Detect which cell encompasses the target text, then output its [X, Y] center coordinate. 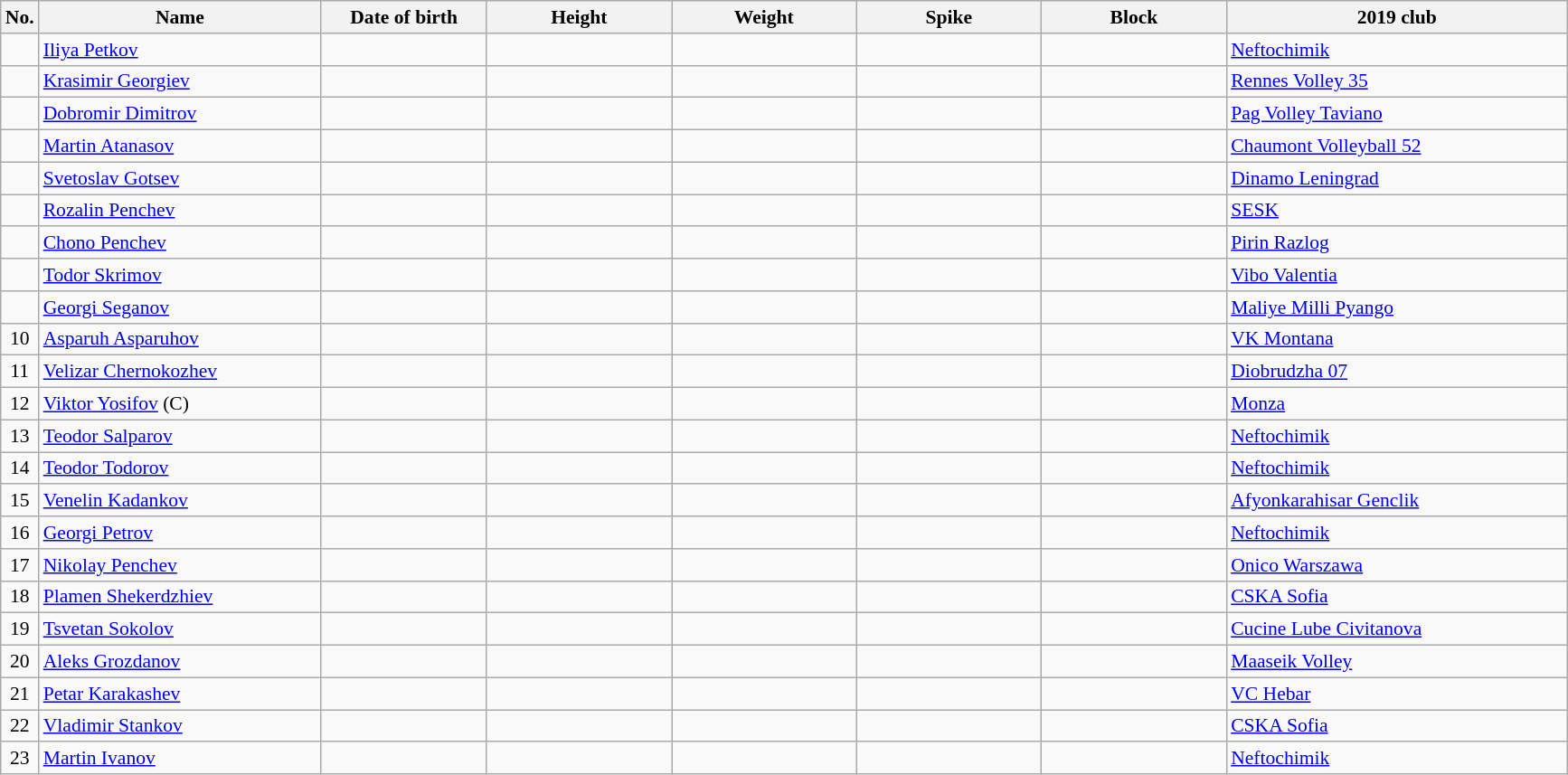
12 [20, 404]
Georgi Petrov [181, 533]
19 [20, 629]
Tsvetan Sokolov [181, 629]
22 [20, 726]
SESK [1396, 211]
Pag Volley Taviano [1396, 114]
VC Hebar [1396, 694]
Plamen Shekerdzhiev [181, 597]
Name [181, 17]
Krasimir Georgiev [181, 81]
Rozalin Penchev [181, 211]
Maaseik Volley [1396, 662]
21 [20, 694]
Dobromir Dimitrov [181, 114]
Maliye Milli Pyango [1396, 307]
13 [20, 436]
Chono Penchev [181, 243]
17 [20, 565]
Vladimir Stankov [181, 726]
Dinamo Leningrad [1396, 178]
Nikolay Penchev [181, 565]
Aleks Grozdanov [181, 662]
Vibo Valentia [1396, 275]
2019 club [1396, 17]
Svetoslav Gotsev [181, 178]
No. [20, 17]
Venelin Kadankov [181, 501]
VK Montana [1396, 339]
Block [1134, 17]
Afyonkarahisar Genclik [1396, 501]
23 [20, 759]
Weight [765, 17]
20 [20, 662]
Cucine Lube Civitanova [1396, 629]
Spike [949, 17]
10 [20, 339]
Teodor Todorov [181, 468]
Chaumont Volleyball 52 [1396, 146]
18 [20, 597]
Petar Karakashev [181, 694]
Iliya Petkov [181, 50]
Todor Skrimov [181, 275]
Asparuh Asparuhov [181, 339]
Rennes Volley 35 [1396, 81]
Monza [1396, 404]
Georgi Seganov [181, 307]
Martin Ivanov [181, 759]
Diobrudzha 07 [1396, 372]
Velizar Chernokozhev [181, 372]
Height [579, 17]
Date of birth [403, 17]
Pirin Razlog [1396, 243]
Martin Atanasov [181, 146]
15 [20, 501]
Onico Warszawa [1396, 565]
Viktor Yosifov (C) [181, 404]
Teodor Salparov [181, 436]
11 [20, 372]
16 [20, 533]
14 [20, 468]
